Detect which cell encompasses the target text, then output its [x, y] center coordinate. 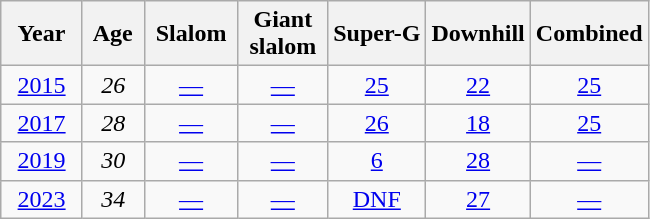
2019 [42, 161]
34 [113, 199]
30 [113, 161]
22 [478, 85]
6 [377, 161]
DNF [377, 199]
Age [113, 34]
Super-G [377, 34]
2023 [42, 199]
Combined [589, 34]
27 [478, 199]
Year [42, 34]
18 [478, 123]
2017 [42, 123]
Slalom [191, 34]
2015 [42, 85]
Downhill [478, 34]
Giant slalom [283, 34]
